Output the [X, Y] coordinate of the center of the cell containing the given text.  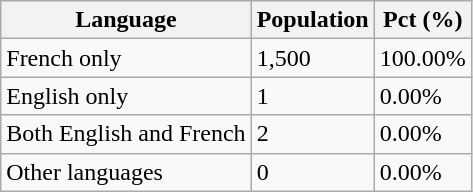
Pct (%) [422, 20]
Both English and French [126, 134]
100.00% [422, 58]
French only [126, 58]
1 [312, 96]
Population [312, 20]
0 [312, 172]
Language [126, 20]
Other languages [126, 172]
English only [126, 96]
2 [312, 134]
1,500 [312, 58]
